Find where the given text appears and provide that cell's center as [x, y] coordinate. 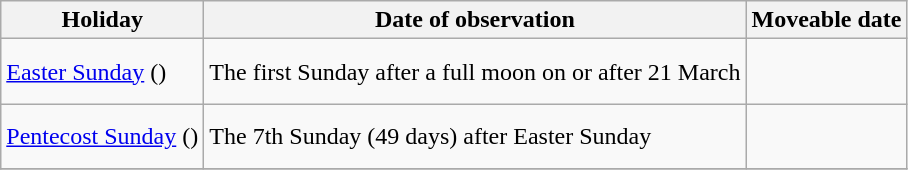
The first Sunday after a full moon on or after 21 March [475, 72]
Date of observation [475, 20]
Easter Sunday () [102, 72]
Pentecost Sunday () [102, 136]
Holiday [102, 20]
Moveable date [826, 20]
The 7th Sunday (49 days) after Easter Sunday [475, 136]
